Determine the [X, Y] coordinate at the center of the cell enclosing the given text.  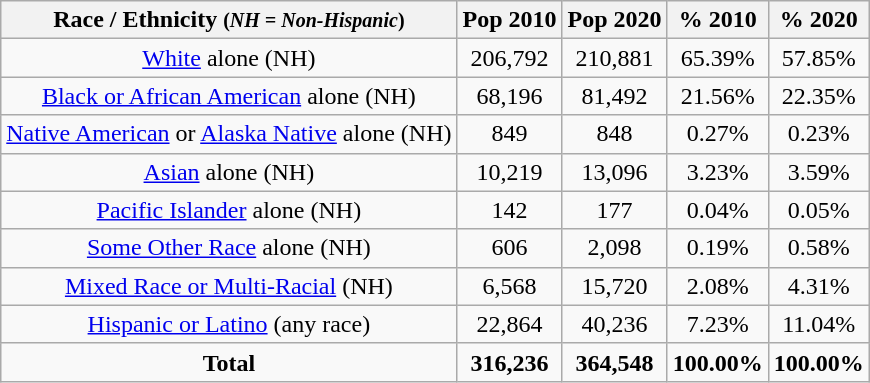
40,236 [614, 324]
606 [510, 248]
21.56% [718, 96]
177 [614, 210]
364,548 [614, 362]
White alone (NH) [229, 58]
6,568 [510, 286]
0.04% [718, 210]
142 [510, 210]
7.23% [718, 324]
3.23% [718, 172]
10,219 [510, 172]
15,720 [614, 286]
316,236 [510, 362]
0.23% [818, 134]
13,096 [614, 172]
0.58% [818, 248]
2.08% [718, 286]
% 2020 [818, 20]
22.35% [818, 96]
Race / Ethnicity (NH = Non-Hispanic) [229, 20]
3.59% [818, 172]
65.39% [718, 58]
Asian alone (NH) [229, 172]
11.04% [818, 324]
4.31% [818, 286]
% 2010 [718, 20]
206,792 [510, 58]
Black or African American alone (NH) [229, 96]
2,098 [614, 248]
Pop 2010 [510, 20]
Total [229, 362]
849 [510, 134]
57.85% [818, 58]
Some Other Race alone (NH) [229, 248]
848 [614, 134]
Mixed Race or Multi-Racial (NH) [229, 286]
Native American or Alaska Native alone (NH) [229, 134]
81,492 [614, 96]
0.27% [718, 134]
Hispanic or Latino (any race) [229, 324]
210,881 [614, 58]
0.19% [718, 248]
Pop 2020 [614, 20]
22,864 [510, 324]
Pacific Islander alone (NH) [229, 210]
0.05% [818, 210]
68,196 [510, 96]
